Output the (X, Y) coordinate of the center of the cell containing the given text.  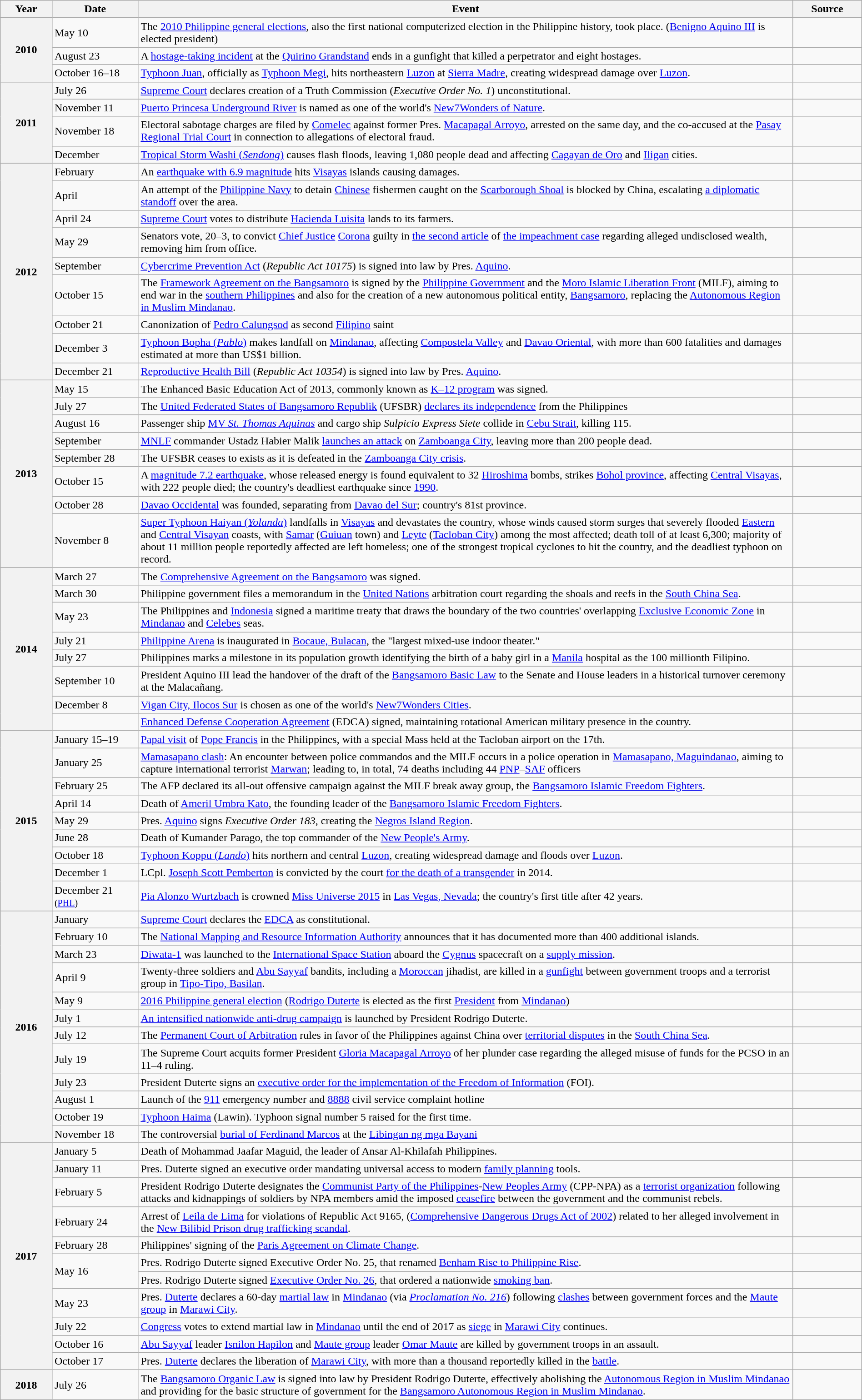
Pres. Aquino signs Executive Order 183, creating the Negros Island Region. (466, 821)
May 16 (95, 1271)
2011 (26, 123)
Cybercrime Prevention Act (Republic Act 10175) is signed into law by Pres. Aquino. (466, 266)
Supreme Court votes to distribute Hacienda Luisita lands to its farmers. (466, 219)
January (95, 919)
LCpl. Joseph Scott Pemberton is convicted by the court for the death of a transgender in 2014. (466, 872)
2018 (26, 1385)
Source (827, 9)
January 5 (95, 1151)
Tropical Storm Washi (Sendong) causes flash floods, leaving 1,080 people dead and affecting Cagayan de Oro and Iligan cities. (466, 154)
December 3 (95, 348)
Year (26, 9)
July 22 (95, 1327)
2015 (26, 821)
Passenger ship MV St. Thomas Aquinas and cargo ship Sulpicio Express Siete collide in Cebu Strait, killing 115. (466, 423)
November 8 (95, 541)
Supreme Court declares creation of a Truth Commission (Executive Order No. 1) unconstitutional. (466, 90)
2013 (26, 474)
June 28 (95, 838)
Pres. Rodrigo Duterte signed Executive Order No. 25, that renamed Benham Rise to Philippine Rise. (466, 1262)
May 9 (95, 1001)
Supreme Court declares the EDCA as constitutional. (466, 919)
April 24 (95, 219)
December 21(PHL) (95, 896)
Philippine Arena is inaugurated in Bocaue, Bulacan, the "largest mixed-use indoor theater." (466, 640)
December (95, 154)
December 8 (95, 705)
Philippines marks a milestone in its population growth identifying the birth of a baby girl in a Manila hospital as the 100 millionth Filipino. (466, 658)
Pres. Duterte signed an executive order mandating universal access to modern family planning tools. (466, 1169)
May 10 (95, 33)
Congress votes to extend martial law in Mindanao until the end of 2017 as siege in Marawi City continues. (466, 1327)
October 21 (95, 325)
July 23 (95, 1082)
President Duterte signs an executive order for the implementation of the Freedom of Information (FOI). (466, 1082)
January 25 (95, 762)
Vigan City, Ilocos Sur is chosen as one of the world's New7Wonders Cities. (466, 705)
The United Federated States of Bangsamoro Republik (UFSBR) declares its independence from the Philippines (466, 406)
Pres. Duterte declares the liberation of Marawi City, with more than a thousand reportedly killed in the battle. (466, 1361)
Typhoon Juan, officially as Typhoon Megi, hits northeastern Luzon at Sierra Madre, creating widespread damage over Luzon. (466, 73)
Canonization of Pedro Calungsod as second Filipino saint (466, 325)
Philippines' signing of the Paris Agreement on Climate Change. (466, 1245)
Papal visit of Pope Francis in the Philippines, with a special Mass held at the Tacloban airport on the 17th. (466, 739)
Death of Kumander Parago, the top commander of the New People's Army. (466, 838)
An intensified nationwide anti-drug campaign is launched by President Rodrigo Duterte. (466, 1018)
The UFSBR ceases to exists as it is defeated in the Zamboanga City crisis. (466, 458)
April (95, 195)
Typhoon Haima (Lawin). Typhoon signal number 5 raised for the first time. (466, 1117)
October 16–18 (95, 73)
April 9 (95, 978)
July 19 (95, 1059)
Pia Alonzo Wurtzbach is crowned Miss Universe 2015 in Las Vegas, Nevada; the country's first title after 42 years. (466, 896)
Death of Ameril Umbra Kato, the founding leader of the Bangsamoro Islamic Freedom Fighters. (466, 803)
February 28 (95, 1245)
Launch of the 911 emergency number and 8888 civil service complaint hotline (466, 1100)
March 27 (95, 576)
October 28 (95, 505)
March 30 (95, 593)
Reproductive Health Bill (Republic Act 10354) is signed into law by Pres. Aquino. (466, 372)
November 11 (95, 108)
The Comprehensive Agreement on the Bangsamoro was signed. (466, 576)
October 19 (95, 1117)
Diwata-1 was launched to the International Space Station aboard the Cygnus spacecraft on a supply mission. (466, 954)
MNLF commander Ustadz Habier Malik launches an attack on Zamboanga City, leaving more than 200 people dead. (466, 441)
A hostage-taking incident at the Quirino Grandstand ends in a gunfight that killed a perpetrator and eight hostages. (466, 56)
Date (95, 9)
2016 Philippine general election (Rodrigo Duterte is elected as the first President from Mindanao) (466, 1001)
April 14 (95, 803)
2012 (26, 272)
February 10 (95, 937)
February 25 (95, 786)
February 5 (95, 1192)
An earthquake with 6.9 magnitude hits Visayas islands causing damages. (466, 172)
December 21 (95, 372)
The Enhanced Basic Education Act of 2013, commonly known as K–12 program was signed. (466, 389)
October 16 (95, 1344)
August 23 (95, 56)
Abu Sayyaf leader Isnilon Hapilon and Maute group leader Omar Maute are killed by government troops in an assault. (466, 1344)
Philippine government files a memorandum in the United Nations arbitration court regarding the shoals and reefs in the South China Sea. (466, 593)
July 21 (95, 640)
July 1 (95, 1018)
Puerto Princesa Underground River is named as one of the world's New7Wonders of Nature. (466, 108)
May 15 (95, 389)
Typhoon Koppu (Lando) hits northern and central Luzon, creating widespread damage and floods over Luzon. (466, 855)
The Permanent Court of Arbitration rules in favor of the Philippines against China over territorial disputes in the South China Sea. (466, 1036)
September 10 (95, 682)
August 16 (95, 423)
The AFP declared its all-out offensive campaign against the MILF break away group, the Bangsamoro Islamic Freedom Fighters. (466, 786)
August 1 (95, 1100)
February 24 (95, 1221)
January 11 (95, 1169)
Davao Occidental was founded, separating from Davao del Sur; country's 81st province. (466, 505)
March 23 (95, 954)
Pres. Rodrigo Duterte signed Executive Order No. 26, that ordered a nationwide smoking ban. (466, 1280)
The National Mapping and Resource Information Authority announces that it has documented more than 400 additional islands. (466, 937)
October 18 (95, 855)
September 28 (95, 458)
January 15–19 (95, 739)
February (95, 172)
2016 (26, 1027)
2014 (26, 649)
Death of Mohammad Jaafar Maguid, the leader of Ansar Al-Khilafah Philippines. (466, 1151)
Enhanced Defense Cooperation Agreement (EDCA) signed, maintaining rotational American military presence in the country. (466, 722)
2017 (26, 1256)
2010 (26, 50)
December 1 (95, 872)
The controversial burial of Ferdinand Marcos at the Libingan ng mga Bayani (466, 1134)
Event (466, 9)
October 17 (95, 1361)
July 12 (95, 1036)
